Pinpoint the cell where the given text exists, returning its [x, y] midpoint coordinate. 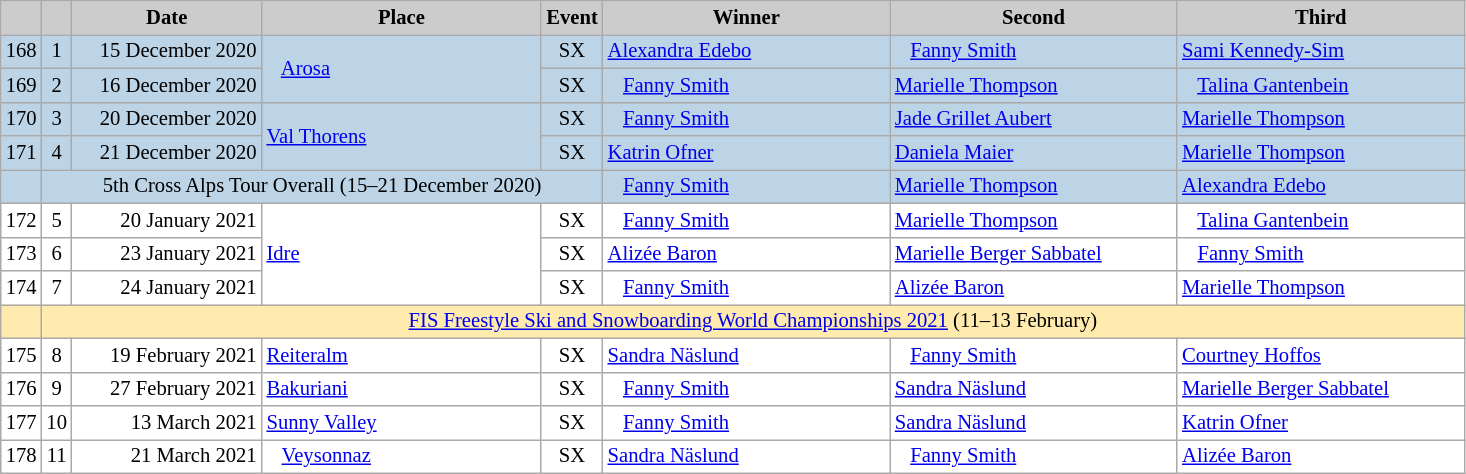
6 [56, 254]
176 [22, 389]
27 February 2021 [167, 389]
Reiteralm [402, 355]
178 [22, 456]
Val Thorens [402, 136]
Event [572, 17]
Winner [746, 17]
19 February 2021 [167, 355]
7 [56, 287]
1 [56, 51]
Jade Grillet Aubert [1034, 119]
FIS Freestyle Ski and Snowboarding World Championships 2021 (11–13 February) [752, 321]
173 [22, 254]
Daniela Maier [1034, 153]
Date [167, 17]
20 December 2020 [167, 119]
Sunny Valley [402, 423]
Sami Kennedy-Sim [1320, 51]
Veysonnaz [402, 456]
13 March 2021 [167, 423]
Courtney Hoffos [1320, 355]
174 [22, 287]
Place [402, 17]
24 January 2021 [167, 287]
Idre [402, 254]
2 [56, 85]
170 [22, 119]
169 [22, 85]
5th Cross Alps Tour Overall (15–21 December 2020) [322, 186]
21 March 2021 [167, 456]
10 [56, 423]
175 [22, 355]
177 [22, 423]
172 [22, 220]
11 [56, 456]
Second [1034, 17]
21 December 2020 [167, 153]
3 [56, 119]
8 [56, 355]
Bakuriani [402, 389]
9 [56, 389]
4 [56, 153]
23 January 2021 [167, 254]
20 January 2021 [167, 220]
Arosa [402, 68]
15 December 2020 [167, 51]
168 [22, 51]
5 [56, 220]
171 [22, 153]
Third [1320, 17]
16 December 2020 [167, 85]
